Find where the given text appears and provide that cell's center as (X, Y) coordinate. 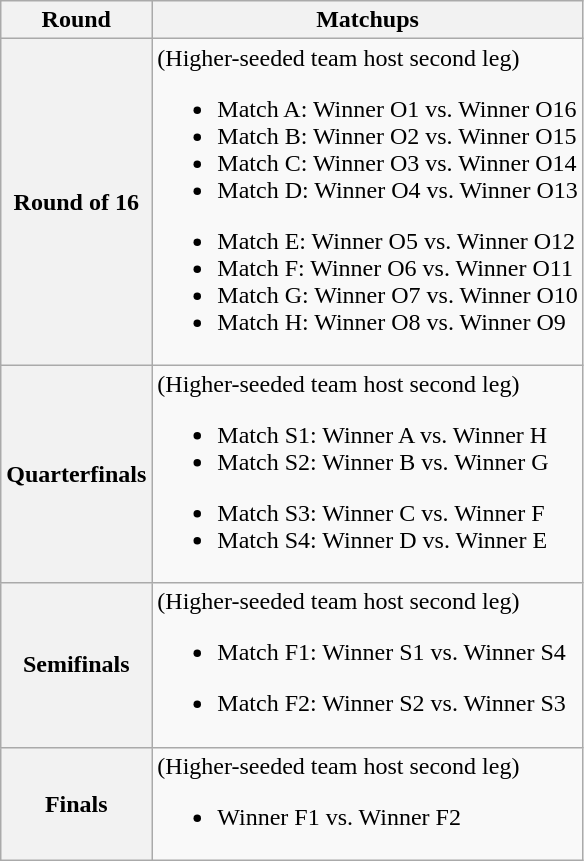
Round of 16 (76, 202)
Round (76, 20)
Finals (76, 804)
(Higher-seeded team host second leg) Match F1: Winner S1 vs. Winner S4Match F2: Winner S2 vs. Winner S3 (368, 665)
Semifinals (76, 665)
Quarterfinals (76, 474)
Matchups (368, 20)
(Higher-seeded team host second leg)Winner F1 vs. Winner F2 (368, 804)
